Return (x, y) of the center of cell containing provided text 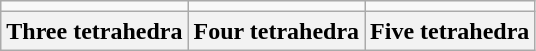
Four tetrahedra (276, 31)
Three tetrahedra (94, 31)
Five tetrahedra (450, 31)
